Provide the [X, Y] coordinate of the cell's center where the given text is located.  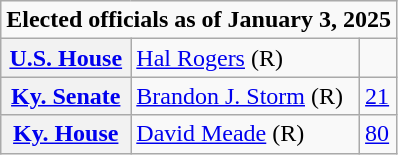
Ky. House [66, 134]
U.S. House [66, 58]
Elected officials as of January 3, 2025 [199, 20]
Ky. Senate [66, 96]
21 [378, 96]
Hal Rogers (R) [246, 58]
80 [378, 134]
David Meade (R) [246, 134]
Brandon J. Storm (R) [246, 96]
